Locate the cell with the specified text and output its (x, y) center coordinate. 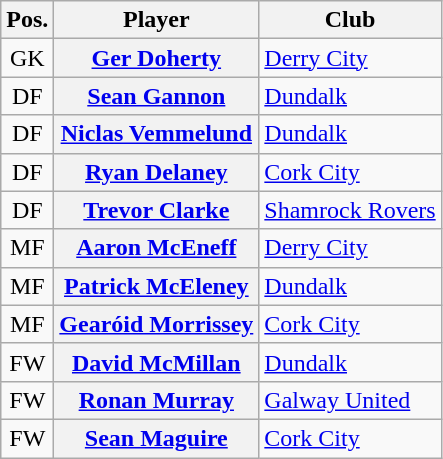
GK (28, 58)
Sean Gannon (156, 96)
Ryan Delaney (156, 172)
Galway United (350, 400)
Player (156, 20)
Trevor Clarke (156, 210)
Shamrock Rovers (350, 210)
Niclas Vemmelund (156, 134)
Pos. (28, 20)
Sean Maguire (156, 438)
Ronan Murray (156, 400)
Club (350, 20)
Gearóid Morrissey (156, 324)
Patrick McEleney (156, 286)
Ger Doherty (156, 58)
Aaron McEneff (156, 248)
David McMillan (156, 362)
